Locate the cell with the specified text and output its (x, y) center coordinate. 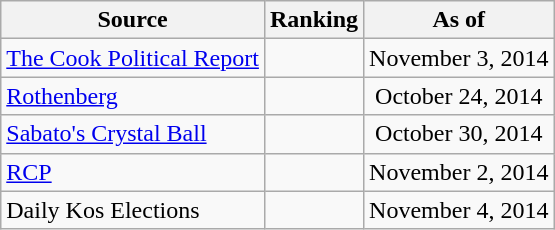
RCP (133, 172)
October 30, 2014 (459, 134)
November 3, 2014 (459, 58)
Rothenberg (133, 96)
Ranking (314, 20)
As of (459, 20)
The Cook Political Report (133, 58)
November 2, 2014 (459, 172)
Sabato's Crystal Ball (133, 134)
October 24, 2014 (459, 96)
November 4, 2014 (459, 210)
Daily Kos Elections (133, 210)
Source (133, 20)
